From the cell containing the given text, extract its center point as [X, Y] coordinate. 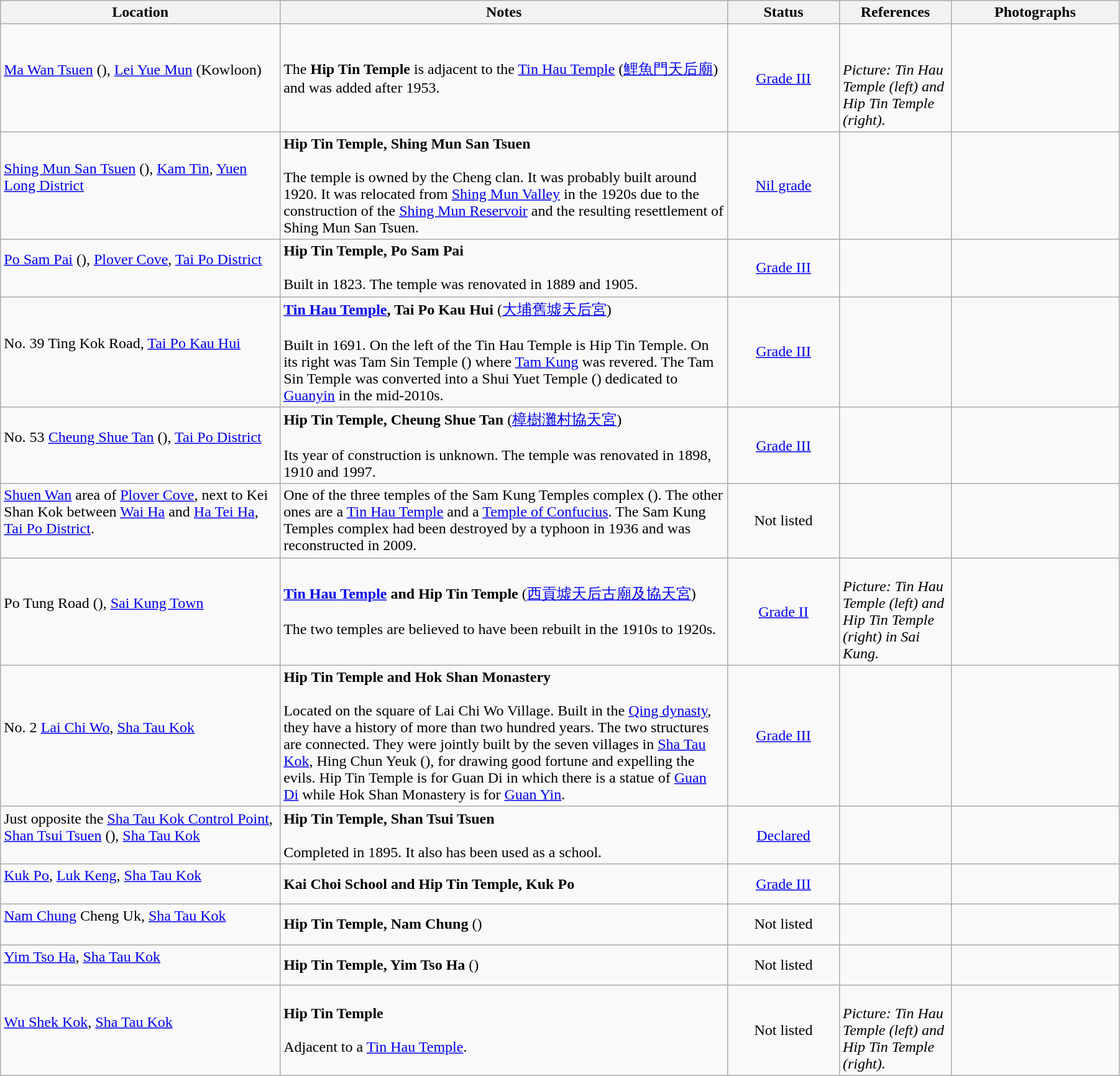
No. 39 Ting Kok Road, Tai Po Kau Hui [140, 352]
Notes [504, 12]
Picture: Tin Hau Temple (left) and Hip Tin Temple (right) in Sai Kung. [895, 612]
Hip Tin Temple, Yim Tso Ha () [504, 965]
Po Tung Road (), Sai Kung Town [140, 612]
Tin Hau Temple and Hip Tin Temple (西貢墟天后古廟及協天宮)The two temples are believed to have been rebuilt in the 1910s to 1920s. [504, 612]
Nil grade [784, 185]
References [895, 12]
Kai Choi School and Hip Tin Temple, Kuk Po [504, 884]
Grade II [784, 612]
Po Sam Pai (), Plover Cove, Tai Po District [140, 268]
Hip Tin Temple, Po Sam PaiBuilt in 1823. The temple was renovated in 1889 and 1905. [504, 268]
Kuk Po, Luk Keng, Sha Tau Kok [140, 884]
Location [140, 12]
The Hip Tin Temple is adjacent to the Tin Hau Temple (鯉魚門天后廟) and was added after 1953. [504, 78]
Ma Wan Tsuen (), Lei Yue Mun (Kowloon) [140, 78]
No. 2 Lai Chi Wo, Sha Tau Kok [140, 736]
Status [784, 12]
Nam Chung Cheng Uk, Sha Tau Kok [140, 924]
Declared [784, 835]
Yim Tso Ha, Sha Tau Kok [140, 965]
Just opposite the Sha Tau Kok Control Point, Shan Tsui Tsuen (), Sha Tau Kok [140, 835]
Hip Tin Temple, Shan Tsui TsuenCompleted in 1895. It also has been used as a school. [504, 835]
Wu Shek Kok, Sha Tau Kok [140, 1031]
No. 53 Cheung Shue Tan (), Tai Po District [140, 446]
Shing Mun San Tsuen (), Kam Tin, Yuen Long District [140, 185]
Hip Tin TempleAdjacent to a Tin Hau Temple. [504, 1031]
Hip Tin Temple, Nam Chung () [504, 924]
Photographs [1035, 12]
Shuen Wan area of Plover Cove, next to Kei Shan Kok between Wai Ha and Ha Tei Ha, Tai Po District. [140, 521]
Hip Tin Temple, Cheung Shue Tan (樟樹灘村協天宮)Its year of construction is unknown. The temple was renovated in 1898, 1910 and 1997. [504, 446]
